Scan for the cell matching the given text and deliver its (X, Y) coordinate at center. 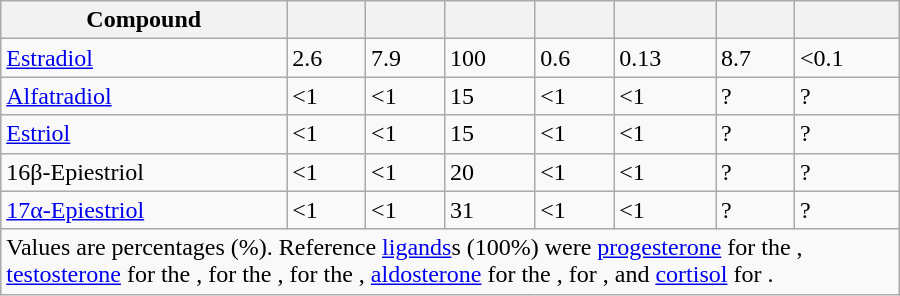
100 (489, 58)
Compound (144, 20)
31 (489, 210)
0.13 (665, 58)
Estradiol (144, 58)
<0.1 (846, 58)
16β-Epiestriol (144, 172)
17α-Epiestriol (144, 210)
8.7 (756, 58)
2.6 (326, 58)
Alfatradiol (144, 96)
7.9 (406, 58)
0.6 (574, 58)
20 (489, 172)
Estriol (144, 134)
